Identify which cell holds the provided text, then report its [X, Y] central coordinate. 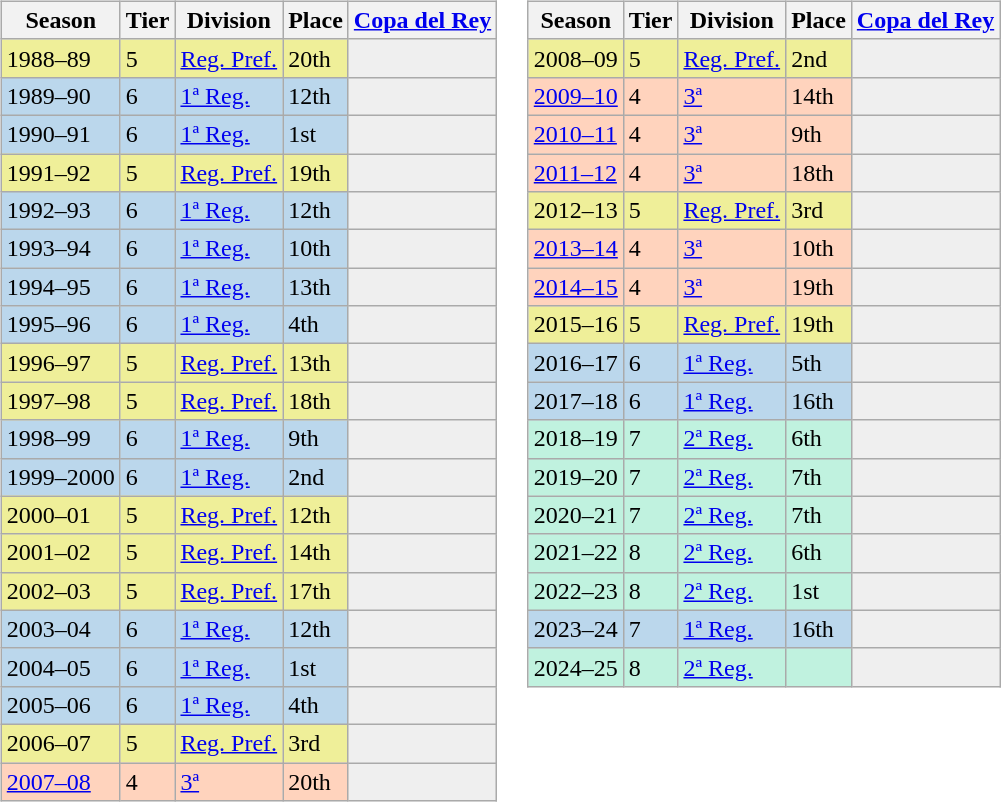
1999–2000 [60, 477]
2017–18 [576, 401]
2016–17 [576, 363]
1990–91 [60, 134]
2021–22 [576, 553]
1998–99 [60, 439]
2019–20 [576, 477]
2023–24 [576, 629]
2015–16 [576, 325]
2022–23 [576, 591]
2020–21 [576, 515]
17th [316, 591]
2024–25 [576, 667]
1991–92 [60, 173]
2007–08 [60, 781]
2003–04 [60, 629]
2006–07 [60, 743]
2018–19 [576, 439]
1996–97 [60, 363]
2001–02 [60, 553]
2000–01 [60, 515]
2008–09 [576, 58]
1992–93 [60, 211]
2005–06 [60, 705]
2013–14 [576, 249]
1995–96 [60, 325]
2011–12 [576, 173]
1989–90 [60, 96]
2010–11 [576, 134]
2009–10 [576, 96]
1997–98 [60, 401]
1988–89 [60, 58]
1993–94 [60, 249]
5th [819, 363]
1994–95 [60, 287]
2014–15 [576, 287]
2004–05 [60, 667]
2012–13 [576, 211]
2002–03 [60, 591]
